Determine the (x, y) coordinate at the center of the cell enclosing the given text.  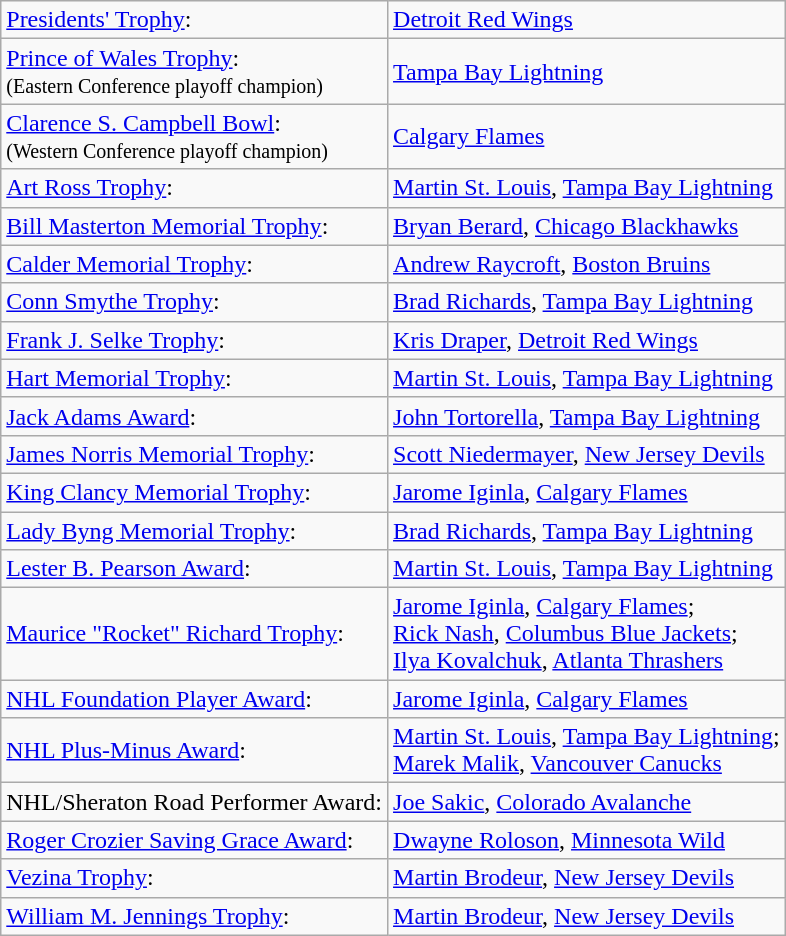
Clarence S. Campbell Bowl: (Western Conference playoff champion) (194, 136)
Calgary Flames (587, 136)
John Tortorella, Tampa Bay Lightning (587, 416)
Dwayne Roloson, Minnesota Wild (587, 840)
Frank J. Selke Trophy: (194, 340)
Joe Sakic, Colorado Avalanche (587, 802)
Art Ross Trophy: (194, 188)
James Norris Memorial Trophy: (194, 454)
Lady Byng Memorial Trophy: (194, 531)
Prince of Wales Trophy: (Eastern Conference playoff champion) (194, 72)
Bryan Berard, Chicago Blackhawks (587, 226)
Lester B. Pearson Award: (194, 569)
Andrew Raycroft, Boston Bruins (587, 264)
King Clancy Memorial Trophy: (194, 492)
Kris Draper, Detroit Red Wings (587, 340)
Maurice "Rocket" Richard Trophy: (194, 634)
Jarome Iginla, Calgary Flames;Rick Nash, Columbus Blue Jackets;Ilya Kovalchuk, Atlanta Thrashers (587, 634)
Hart Memorial Trophy: (194, 378)
Martin St. Louis, Tampa Bay Lightning;Marek Malik, Vancouver Canucks (587, 750)
Conn Smythe Trophy: (194, 302)
Scott Niedermayer, New Jersey Devils (587, 454)
Detroit Red Wings (587, 20)
Calder Memorial Trophy: (194, 264)
William M. Jennings Trophy: (194, 916)
Tampa Bay Lightning (587, 72)
Vezina Trophy: (194, 878)
NHL Plus-Minus Award: (194, 750)
Jack Adams Award: (194, 416)
Presidents' Trophy: (194, 20)
NHL/Sheraton Road Performer Award: (194, 802)
Bill Masterton Memorial Trophy: (194, 226)
Roger Crozier Saving Grace Award: (194, 840)
NHL Foundation Player Award: (194, 699)
